Provide the [x, y] coordinate of the cell's center where the given text is located.  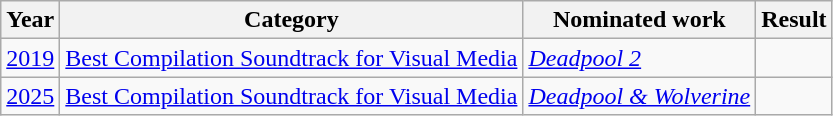
2025 [30, 96]
Year [30, 20]
Category [292, 20]
Nominated work [640, 20]
Result [794, 20]
Deadpool 2 [640, 58]
Deadpool & Wolverine [640, 96]
2019 [30, 58]
